Return the [X, Y] coordinate for the center point of the cell that contains the specified text.  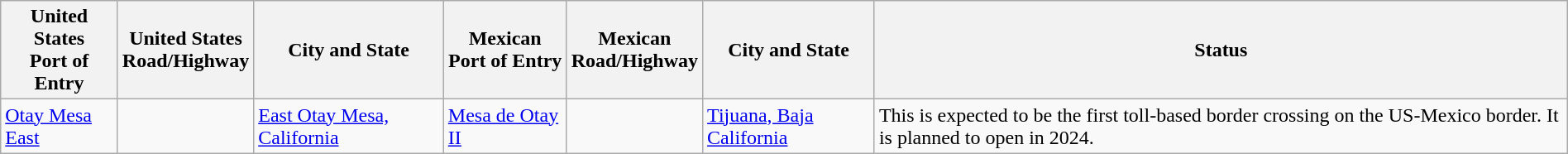
Tijuana, Baja California [789, 126]
United StatesPort of Entry [60, 50]
Mesa de Otay II [504, 126]
East Otay Mesa, California [349, 126]
MexicanPort of Entry [504, 50]
United StatesRoad/Highway [185, 50]
MexicanRoad/Highway [634, 50]
This is expected to be the first toll-based border crossing on the US-Mexico border. It is planned to open in 2024. [1221, 126]
Otay Mesa East [60, 126]
Status [1221, 50]
